Capture the cell that displays the provided text and extract its (x, y) central coordinate. 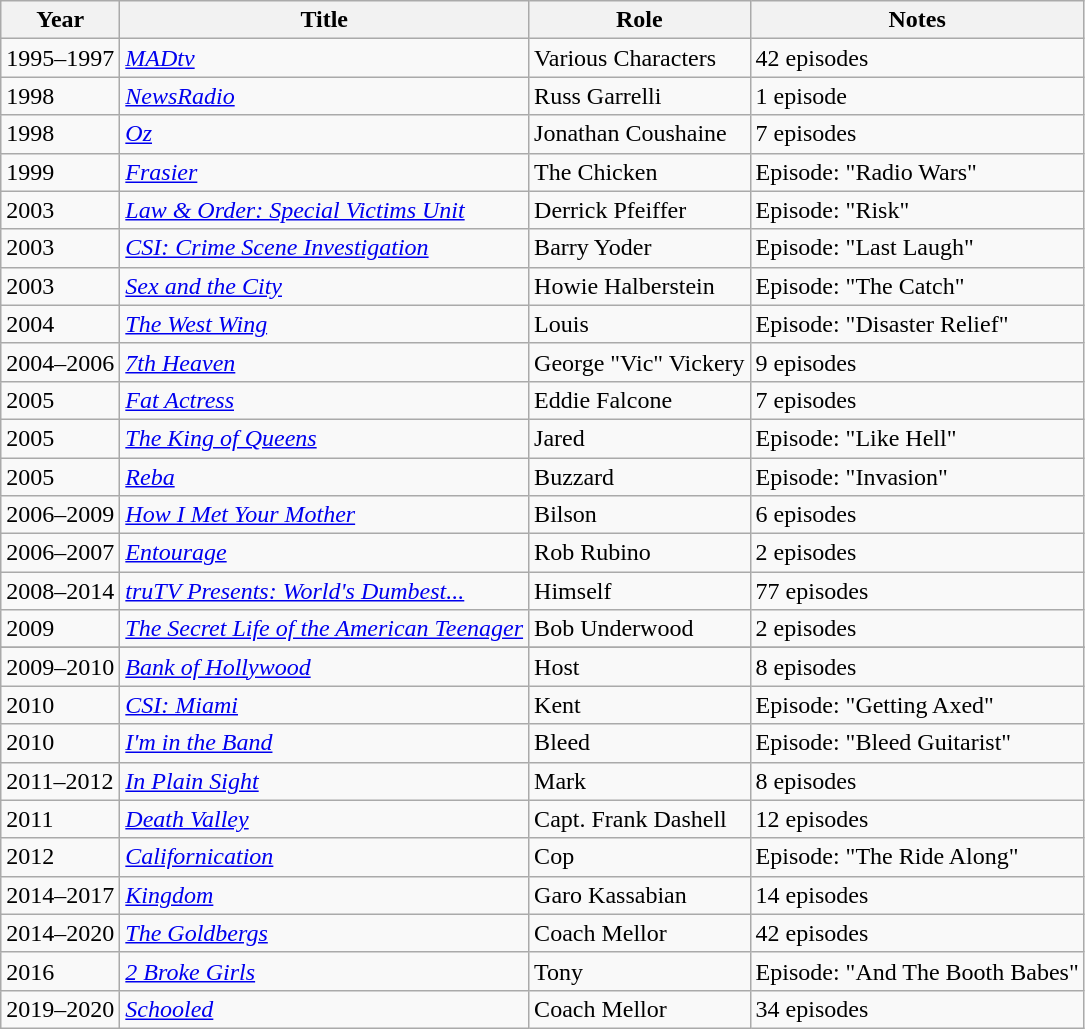
Jonathan Coushaine (640, 134)
Law & Order: Special Victims Unit (324, 210)
Bank of Hollywood (324, 667)
Derrick Pfeiffer (640, 210)
NewsRadio (324, 96)
Episode: "Invasion" (917, 477)
2004 (60, 324)
In Plain Sight (324, 781)
CSI: Crime Scene Investigation (324, 248)
Episode: "Disaster Relief" (917, 324)
Episode: "The Catch" (917, 286)
MADtv (324, 58)
Himself (640, 591)
truTV Presents: World's Dumbest... (324, 591)
34 episodes (917, 1009)
Episode: "And The Booth Babes" (917, 971)
Frasier (324, 172)
Episode: "Getting Axed" (917, 705)
2004–2006 (60, 362)
Episode: "Risk" (917, 210)
Episode: "The Ride Along" (917, 857)
2019–2020 (60, 1009)
Episode: "Last Laugh" (917, 248)
2006–2007 (60, 553)
Various Characters (640, 58)
2014–2017 (60, 895)
Entourage (324, 553)
Death Valley (324, 819)
Episode: "Bleed Guitarist" (917, 743)
Kingdom (324, 895)
Bob Underwood (640, 629)
Tony (640, 971)
Rob Rubino (640, 553)
2009–2010 (60, 667)
9 episodes (917, 362)
Bleed (640, 743)
Sex and the City (324, 286)
6 episodes (917, 515)
Eddie Falcone (640, 400)
Russ Garrelli (640, 96)
Louis (640, 324)
Mark (640, 781)
2016 (60, 971)
1 episode (917, 96)
Title (324, 20)
Year (60, 20)
1995–1997 (60, 58)
Buzzard (640, 477)
12 episodes (917, 819)
Cop (640, 857)
2008–2014 (60, 591)
I'm in the Band (324, 743)
2009 (60, 629)
Notes (917, 20)
2014–2020 (60, 933)
77 episodes (917, 591)
The King of Queens (324, 438)
The Chicken (640, 172)
14 episodes (917, 895)
7th Heaven (324, 362)
How I Met Your Mother (324, 515)
2011 (60, 819)
CSI: Miami (324, 705)
Host (640, 667)
2012 (60, 857)
The West Wing (324, 324)
Kent (640, 705)
The Goldbergs (324, 933)
Reba (324, 477)
George "Vic" Vickery (640, 362)
2006–2009 (60, 515)
1999 (60, 172)
Role (640, 20)
Fat Actress (324, 400)
Howie Halberstein (640, 286)
Capt. Frank Dashell (640, 819)
2011–2012 (60, 781)
The Secret Life of the American Teenager (324, 629)
2 Broke Girls (324, 971)
Bilson (640, 515)
Californication (324, 857)
Schooled (324, 1009)
Episode: "Like Hell" (917, 438)
Garo Kassabian (640, 895)
Episode: "Radio Wars" (917, 172)
Oz (324, 134)
Jared (640, 438)
Barry Yoder (640, 248)
